Extract the (X, Y) coordinate from the center of the cell holding the provided text.  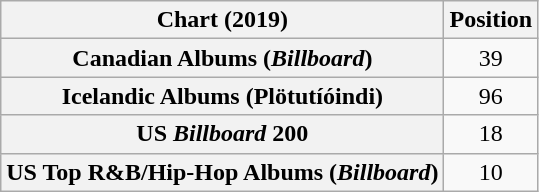
Canadian Albums (Billboard) (222, 58)
18 (491, 134)
Position (491, 20)
39 (491, 58)
US Top R&B/Hip-Hop Albums (Billboard) (222, 172)
96 (491, 96)
Icelandic Albums (Plötutíóindi) (222, 96)
Chart (2019) (222, 20)
10 (491, 172)
US Billboard 200 (222, 134)
